Search for the cell housing the specified text and yield its [x, y] center coordinate. 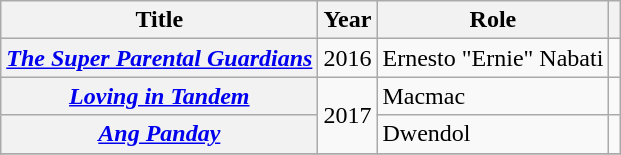
Dwendol [493, 134]
The Super Parental Guardians [160, 58]
Ang Panday [160, 134]
Role [493, 20]
2017 [348, 115]
Year [348, 20]
Ernesto "Ernie" Nabati [493, 58]
Loving in Tandem [160, 96]
Title [160, 20]
2016 [348, 58]
Macmac [493, 96]
